Identify which cell holds the provided text, then report its [x, y] central coordinate. 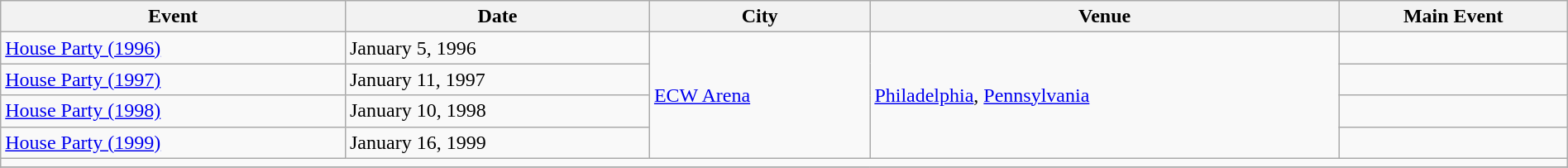
Event [174, 17]
January 11, 1997 [497, 79]
City [759, 17]
January 5, 1996 [497, 48]
Philadelphia, Pennsylvania [1105, 95]
Venue [1105, 17]
House Party (1999) [174, 142]
House Party (1996) [174, 48]
Date [497, 17]
January 16, 1999 [497, 142]
ECW Arena [759, 95]
January 10, 1998 [497, 111]
Main Event [1453, 17]
House Party (1998) [174, 111]
House Party (1997) [174, 79]
